Search for the cell housing the specified text and yield its (x, y) center coordinate. 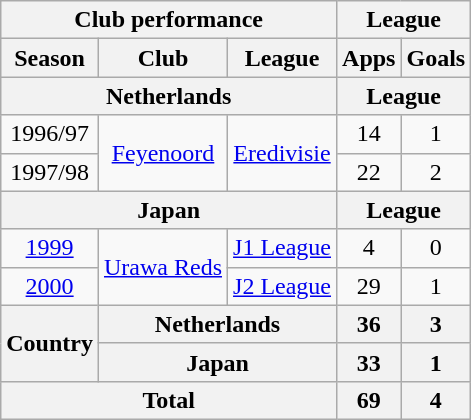
Eredivisie (282, 153)
1999 (50, 248)
14 (369, 134)
29 (369, 286)
Apps (369, 58)
Country (50, 343)
1996/97 (50, 134)
Goals (436, 58)
2000 (50, 286)
2 (436, 172)
3 (436, 324)
Urawa Reds (162, 267)
Season (50, 58)
J2 League (282, 286)
1997/98 (50, 172)
0 (436, 248)
Feyenoord (162, 153)
J1 League (282, 248)
33 (369, 362)
Total (169, 400)
Club (162, 58)
36 (369, 324)
Club performance (169, 20)
69 (369, 400)
22 (369, 172)
